Identify which cell holds the provided text, then report its [X, Y] central coordinate. 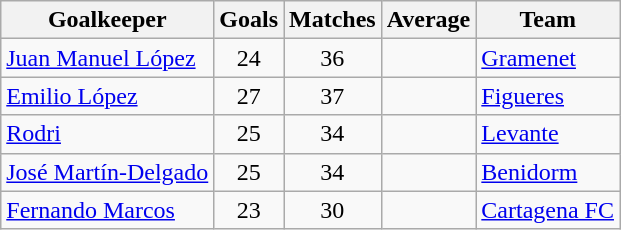
Emilio López [108, 96]
Juan Manuel López [108, 58]
27 [249, 96]
Cartagena FC [548, 210]
Levante [548, 134]
Matches [333, 20]
Goals [249, 20]
Figueres [548, 96]
23 [249, 210]
Team [548, 20]
Benidorm [548, 172]
José Martín-Delgado [108, 172]
24 [249, 58]
Rodri [108, 134]
Goalkeeper [108, 20]
Average [428, 20]
Gramenet [548, 58]
36 [333, 58]
Fernando Marcos [108, 210]
30 [333, 210]
37 [333, 96]
